Provide the [X, Y] coordinate of the cell's center where the given text is located.  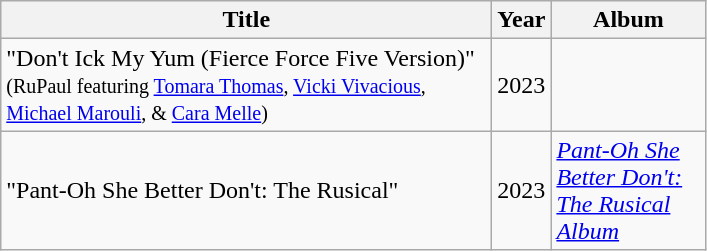
"Don't Ick My Yum (Fierce Force Five Version)"(RuPaul featuring Tomara Thomas, Vicki Vivacious, Michael Marouli, & Cara Melle) [246, 85]
Year [522, 20]
Album [628, 20]
Title [246, 20]
Pant-Oh She Better Don't: The Rusical Album [628, 190]
"Pant-Oh She Better Don't: The Rusical" [246, 190]
